Identify which cell holds the provided text, then report its [X, Y] central coordinate. 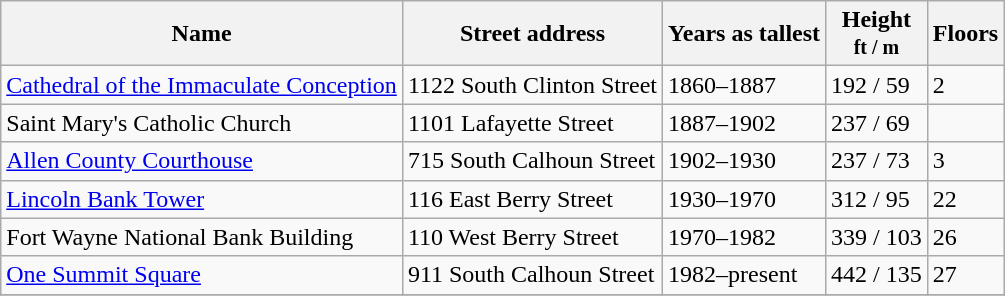
715 South Calhoun Street [532, 161]
116 East Berry Street [532, 199]
Heightft / m [877, 34]
1982–present [744, 275]
Lincoln Bank Tower [202, 199]
1122 South Clinton Street [532, 85]
312 / 95 [877, 199]
1970–1982 [744, 237]
911 South Calhoun Street [532, 275]
442 / 135 [877, 275]
Fort Wayne National Bank Building [202, 237]
339 / 103 [877, 237]
192 / 59 [877, 85]
Street address [532, 34]
Saint Mary's Catholic Church [202, 123]
Years as tallest [744, 34]
110 West Berry Street [532, 237]
1902–1930 [744, 161]
27 [965, 275]
Allen County Courthouse [202, 161]
1887–1902 [744, 123]
Floors [965, 34]
Cathedral of the Immaculate Conception [202, 85]
237 / 69 [877, 123]
26 [965, 237]
One Summit Square [202, 275]
1930–1970 [744, 199]
3 [965, 161]
1860–1887 [744, 85]
2 [965, 85]
1101 Lafayette Street [532, 123]
237 / 73 [877, 161]
Name [202, 34]
22 [965, 199]
